Detect which cell encompasses the target text, then output its (x, y) center coordinate. 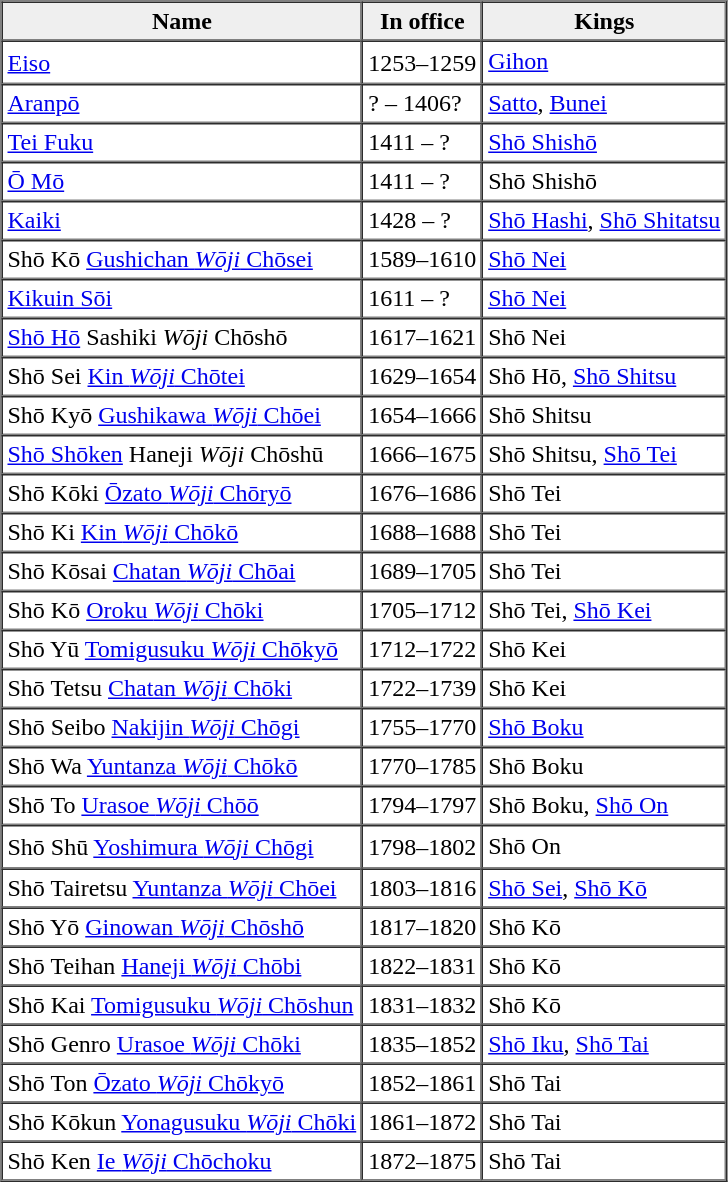
Shō Genro Urasoe Wōji Chōki (182, 1044)
Shō Kōki Ōzato Wōji Chōryō (182, 494)
Shō Kyō Gushikawa Wōji Chōei (182, 416)
Shō Kō Oroku Wōji Chōki (182, 610)
1831–1832 (422, 1006)
Shō Sei Kin Wōji Chōtei (182, 376)
Shō Iku, Shō Tai (604, 1044)
Shō Shitsu (604, 416)
Shō Kōkun Yonagusuku Wōji Chōki (182, 1122)
1629–1654 (422, 376)
In office (422, 22)
Shō Ton Ōzato Wōji Chōkyō (182, 1084)
1253–1259 (422, 62)
Gihon (604, 62)
Satto, Bunei (604, 104)
1798–1802 (422, 847)
Shō Yū Tomigusuku Wōji Chōkyō (182, 650)
1770–1785 (422, 766)
Shō Wa Yuntanza Wōji Chōkō (182, 766)
Shō Yō Ginowan Wōji Chōshō (182, 928)
1852–1861 (422, 1084)
1705–1712 (422, 610)
Shō Kai Tomigusuku Wōji Chōshun (182, 1006)
Ō Mō (182, 182)
1688–1688 (422, 532)
Kikuin Sōi (182, 298)
1666–1675 (422, 454)
Kings (604, 22)
Shō Kō Gushichan Wōji Chōsei (182, 260)
Shō Tetsu Chatan Wōji Chōki (182, 688)
1722–1739 (422, 688)
Kaiki (182, 220)
Tei Fuku (182, 142)
1872–1875 (422, 1162)
Shō Sei, Shō Kō (604, 888)
1794–1797 (422, 806)
1817–1820 (422, 928)
1689–1705 (422, 572)
1861–1872 (422, 1122)
Name (182, 22)
1803–1816 (422, 888)
1654–1666 (422, 416)
Shō Tairetsu Yuntanza Wōji Chōei (182, 888)
Shō Shū Yoshimura Wōji Chōgi (182, 847)
1835–1852 (422, 1044)
1822–1831 (422, 966)
? – 1406? (422, 104)
Shō Shōken Haneji Wōji Chōshū (182, 454)
Eiso (182, 62)
1712–1722 (422, 650)
1589–1610 (422, 260)
Shō On (604, 847)
Shō Teihan Haneji Wōji Chōbi (182, 966)
Shō Hō, Shō Shitsu (604, 376)
1611 – ? (422, 298)
1755–1770 (422, 728)
Shō Tei, Shō Kei (604, 610)
Shō Hashi, Shō Shitatsu (604, 220)
Shō Kōsai Chatan Wōji Chōai (182, 572)
Aranpō (182, 104)
1676–1686 (422, 494)
Shō To Urasoe Wōji Chōō (182, 806)
Shō Shitsu, Shō Tei (604, 454)
Shō Seibo Nakijin Wōji Chōgi (182, 728)
1428 – ? (422, 220)
Shō Boku, Shō On (604, 806)
Shō Hō Sashiki Wōji Chōshō (182, 338)
Shō Ken Ie Wōji Chōchoku (182, 1162)
Shō Ki Kin Wōji Chōkō (182, 532)
1617–1621 (422, 338)
